Pinpoint the cell where the given text exists, returning its [x, y] midpoint coordinate. 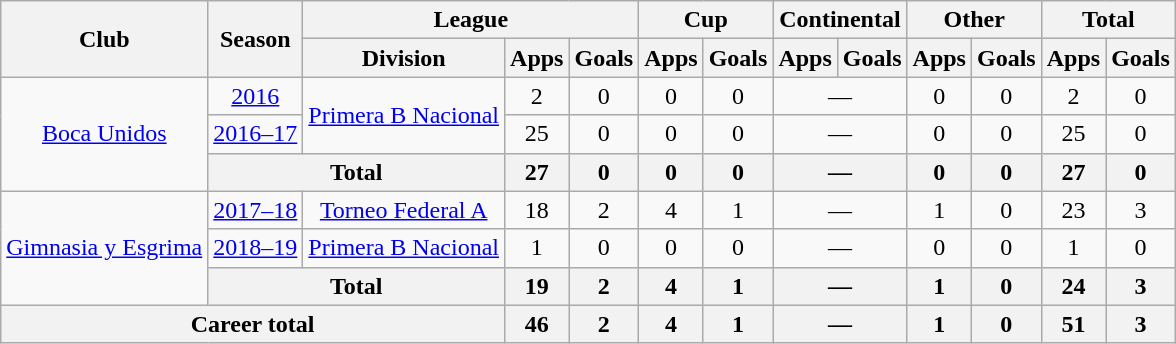
Division [404, 58]
2016–17 [256, 134]
24 [1073, 286]
Other [974, 20]
Cup [706, 20]
51 [1073, 324]
Career total [253, 324]
Club [104, 39]
Continental [840, 20]
2017–18 [256, 210]
2018–19 [256, 248]
Gimnasia y Esgrima [104, 248]
23 [1073, 210]
Season [256, 39]
Torneo Federal A [404, 210]
League [471, 20]
2016 [256, 96]
18 [537, 210]
46 [537, 324]
19 [537, 286]
Boca Unidos [104, 134]
